Detect which cell encompasses the target text, then output its (X, Y) center coordinate. 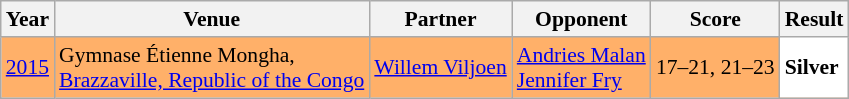
Partner (440, 19)
Year (28, 19)
Silver (814, 68)
Opponent (582, 19)
17–21, 21–23 (716, 68)
Result (814, 19)
Gymnase Étienne Mongha,Brazzaville, Republic of the Congo (212, 68)
2015 (28, 68)
Score (716, 19)
Willem Viljoen (440, 68)
Venue (212, 19)
Andries Malan Jennifer Fry (582, 68)
